Capture the cell that displays the provided text and extract its [x, y] central coordinate. 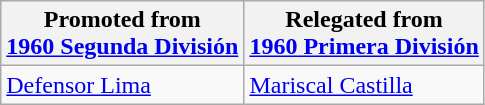
Relegated from1960 Primera División [364, 34]
Defensor Lima [122, 85]
Promoted from1960 Segunda División [122, 34]
Mariscal Castilla [364, 85]
